From the cell containing the given text, extract its center point as [x, y] coordinate. 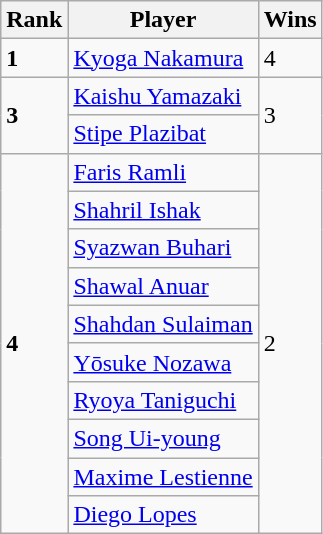
Wins [290, 20]
Faris Ramli [163, 172]
Player [163, 20]
Maxime Lestienne [163, 477]
Kyoga Nakamura [163, 58]
1 [34, 58]
Diego Lopes [163, 515]
Shahril Ishak [163, 210]
Shawal Anuar [163, 286]
Kaishu Yamazaki [163, 96]
2 [290, 344]
Shahdan Sulaiman [163, 324]
Stipe Plazibat [163, 134]
Syazwan Buhari [163, 248]
Song Ui-young [163, 438]
Yōsuke Nozawa [163, 362]
Rank [34, 20]
Ryoya Taniguchi [163, 400]
